Return (x, y) of the center of cell containing provided text 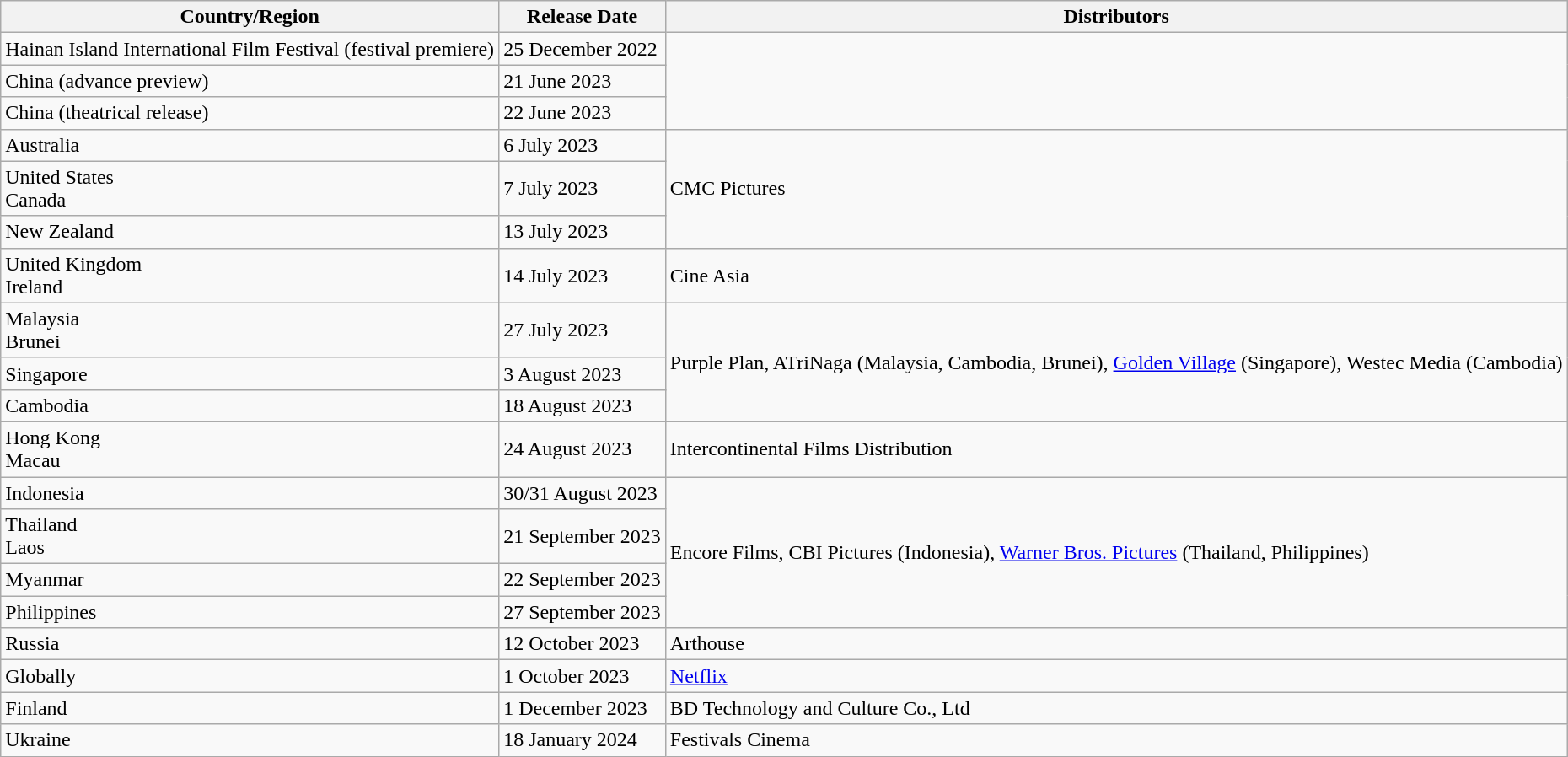
Indonesia (250, 493)
14 July 2023 (583, 275)
Encore Films, CBI Pictures (Indonesia), Warner Bros. Pictures (Thailand, Philippines) (1116, 553)
Country/Region (250, 17)
18 January 2024 (583, 740)
21 September 2023 (583, 536)
27 July 2023 (583, 330)
Purple Plan, ATriNaga (Malaysia, Cambodia, Brunei), Golden Village (Singapore), Westec Media (Cambodia) (1116, 362)
Arthouse (1116, 644)
22 September 2023 (583, 580)
Netflix (1116, 676)
Release Date (583, 17)
Finland (250, 708)
Festivals Cinema (1116, 740)
22 June 2023 (583, 113)
1 December 2023 (583, 708)
30/31 August 2023 (583, 493)
Intercontinental Films Distribution (1116, 448)
6 July 2023 (583, 145)
3 August 2023 (583, 373)
ThailandLaos (250, 536)
United KingdomIreland (250, 275)
24 August 2023 (583, 448)
21 June 2023 (583, 81)
Myanmar (250, 580)
China (advance preview) (250, 81)
Distributors (1116, 17)
China (theatrical release) (250, 113)
Hainan Island International Film Festival (festival premiere) (250, 49)
13 July 2023 (583, 232)
1 October 2023 (583, 676)
CMC Pictures (1116, 189)
Russia (250, 644)
Ukraine (250, 740)
Cambodia (250, 405)
7 July 2023 (583, 189)
Philippines (250, 612)
Singapore (250, 373)
Hong KongMacau (250, 448)
Cine Asia (1116, 275)
Australia (250, 145)
18 August 2023 (583, 405)
12 October 2023 (583, 644)
27 September 2023 (583, 612)
Globally (250, 676)
United StatesCanada (250, 189)
New Zealand (250, 232)
MalaysiaBrunei (250, 330)
BD Technology and Culture Co., Ltd (1116, 708)
25 December 2022 (583, 49)
